Return [x, y] of the center of cell containing provided text 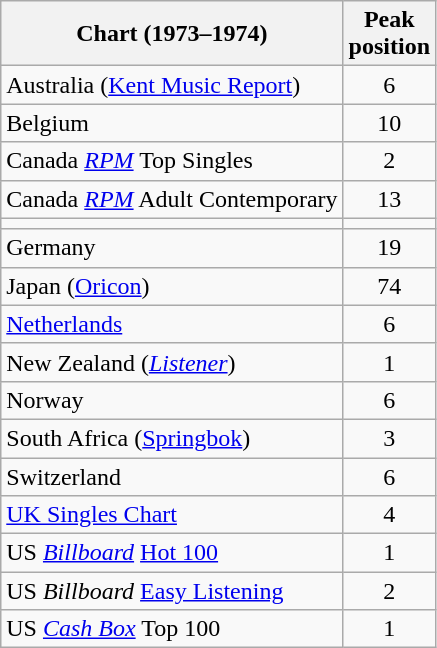
10 [389, 123]
US Cash Box Top 100 [172, 629]
3 [389, 438]
Canada RPM Top Singles [172, 161]
Australia (Kent Music Report) [172, 85]
New Zealand (Listener) [172, 362]
US Billboard Easy Listening [172, 591]
Germany [172, 248]
Japan (Oricon) [172, 286]
4 [389, 515]
Belgium [172, 123]
Netherlands [172, 324]
Peakposition [389, 34]
19 [389, 248]
Norway [172, 400]
74 [389, 286]
US Billboard Hot 100 [172, 553]
Chart (1973–1974) [172, 34]
13 [389, 199]
Canada RPM Adult Contemporary [172, 199]
UK Singles Chart [172, 515]
South Africa (Springbok) [172, 438]
Switzerland [172, 477]
